Provide the (X, Y) coordinate of the cell's center where the given text is located.  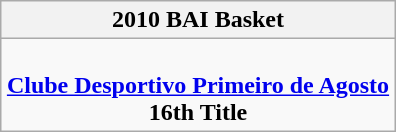
Clube Desportivo Primeiro de Agosto16th Title (198, 85)
2010 BAI Basket (198, 20)
